Scan for the cell matching the given text and deliver its [X, Y] coordinate at center. 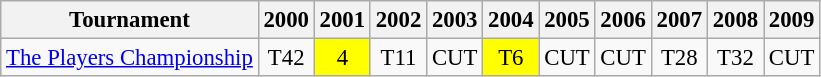
2007 [679, 20]
4 [342, 58]
2001 [342, 20]
2008 [735, 20]
2004 [511, 20]
2002 [398, 20]
T32 [735, 58]
2009 [792, 20]
2003 [455, 20]
T28 [679, 58]
Tournament [130, 20]
2005 [567, 20]
T6 [511, 58]
2006 [623, 20]
The Players Championship [130, 58]
T11 [398, 58]
T42 [286, 58]
2000 [286, 20]
